Capture the cell that displays the provided text and extract its [x, y] central coordinate. 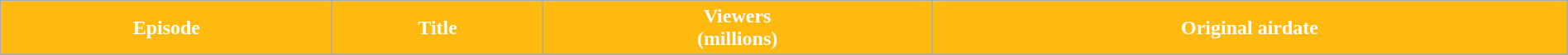
Original airdate [1250, 28]
Episode [167, 28]
Title [437, 28]
Viewers(millions) [737, 28]
